Determine the [x, y] coordinate at the center of the cell enclosing the given text.  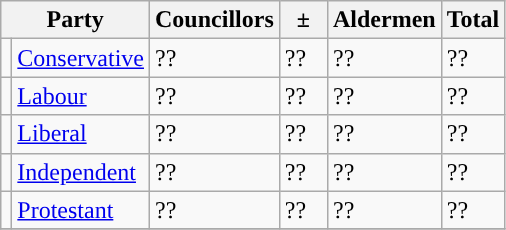
Protestant [81, 210]
Councillors [215, 20]
Labour [81, 96]
Conservative [81, 58]
Total [473, 20]
Liberal [81, 134]
Aldermen [384, 20]
± [303, 20]
Independent [81, 172]
Party [76, 20]
